Search for the cell housing the specified text and yield its [x, y] center coordinate. 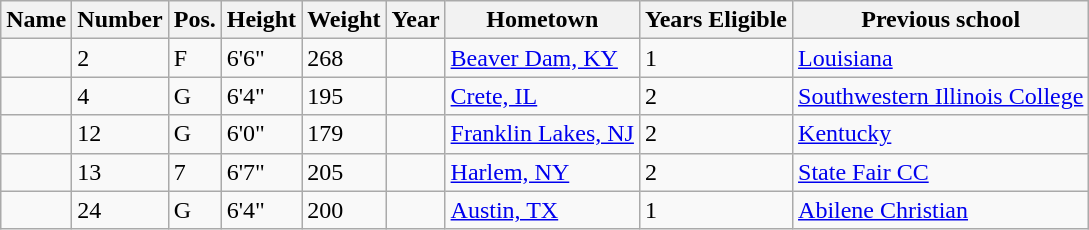
Louisiana [941, 58]
Southwestern Illinois College [941, 96]
Abilene Christian [941, 210]
State Fair CC [941, 172]
Crete, IL [542, 96]
Pos. [194, 20]
195 [344, 96]
7 [194, 172]
Year [416, 20]
Hometown [542, 20]
6'7" [261, 172]
Austin, TX [542, 210]
Beaver Dam, KY [542, 58]
Previous school [941, 20]
Height [261, 20]
268 [344, 58]
24 [120, 210]
4 [120, 96]
Harlem, NY [542, 172]
F [194, 58]
6'6" [261, 58]
12 [120, 134]
200 [344, 210]
Weight [344, 20]
6'0" [261, 134]
Number [120, 20]
179 [344, 134]
13 [120, 172]
Name [36, 20]
Kentucky [941, 134]
205 [344, 172]
Years Eligible [716, 20]
Franklin Lakes, NJ [542, 134]
